Output the [X, Y] coordinate of the center of the cell containing the given text.  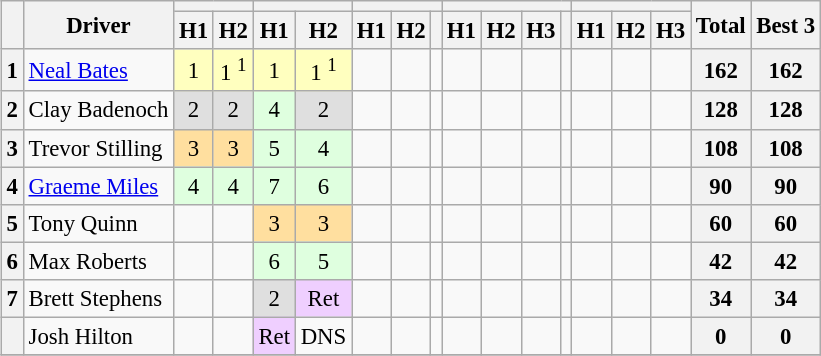
DNS [323, 336]
Trevor Stilling [98, 148]
Josh Hilton [98, 336]
Max Roberts [98, 261]
Tony Quinn [98, 223]
Best 3 [786, 25]
Brett Stephens [98, 298]
Neal Bates [98, 70]
Clay Badenoch [98, 110]
Driver [98, 25]
Graeme Miles [98, 186]
Total [721, 25]
